Output the (X, Y) coordinate of the center of the cell containing the given text.  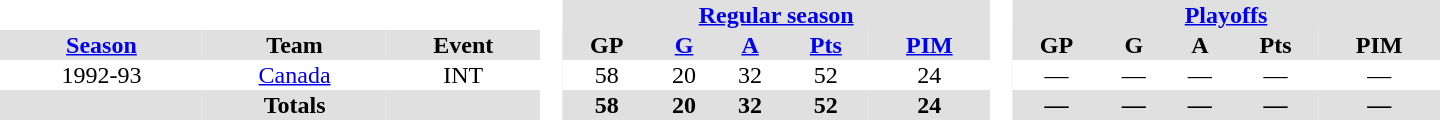
1992-93 (102, 75)
Playoffs (1226, 15)
Season (102, 45)
Canada (294, 75)
Regular season (776, 15)
Totals (294, 105)
Team (294, 45)
Event (463, 45)
INT (463, 75)
